Identify which cell holds the provided text, then report its (X, Y) central coordinate. 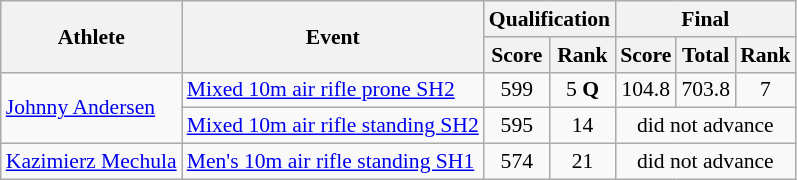
599 (517, 90)
574 (517, 162)
Final (706, 19)
595 (517, 126)
Kazimierz Mechula (92, 162)
703.8 (706, 90)
104.8 (646, 90)
Mixed 10m air rifle standing SH2 (333, 126)
Qualification (550, 19)
Athlete (92, 36)
Event (333, 36)
Mixed 10m air rifle prone SH2 (333, 90)
7 (766, 90)
5 Q (582, 90)
Total (706, 55)
21 (582, 162)
14 (582, 126)
Johnny Andersen (92, 108)
Men's 10m air rifle standing SH1 (333, 162)
